Return [x, y] of the center of cell containing provided text 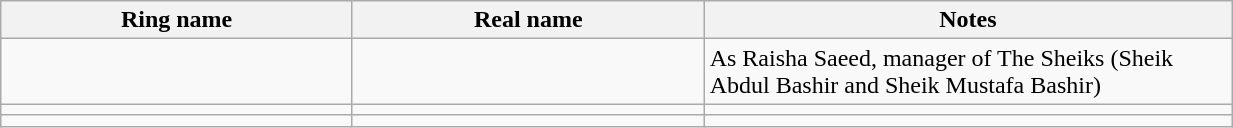
Notes [968, 20]
Real name [528, 20]
Ring name [177, 20]
As Raisha Saeed, manager of The Sheiks (Sheik Abdul Bashir and Sheik Mustafa Bashir) [968, 72]
